Find where the given text appears and provide that cell's center as (X, Y) coordinate. 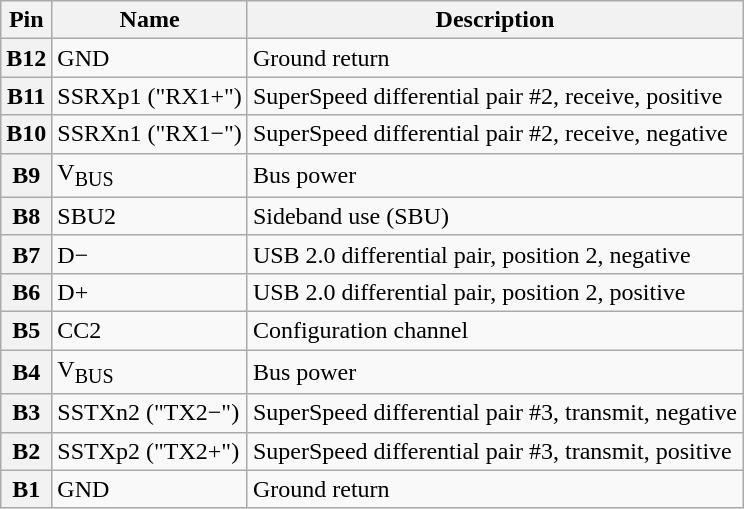
SuperSpeed differential pair #3, transmit, positive (494, 451)
B6 (26, 292)
SSTXn2 ("TX2−") (150, 413)
B2 (26, 451)
B11 (26, 96)
SSRXp1 ("RX1+") (150, 96)
B9 (26, 175)
USB 2.0 differential pair, position 2, positive (494, 292)
B7 (26, 254)
SuperSpeed differential pair #2, receive, positive (494, 96)
Pin (26, 20)
B8 (26, 216)
B5 (26, 331)
SSTXp2 ("TX2+") (150, 451)
SuperSpeed differential pair #2, receive, negative (494, 134)
SSRXn1 ("RX1−") (150, 134)
Description (494, 20)
B10 (26, 134)
B12 (26, 58)
SuperSpeed differential pair #3, transmit, negative (494, 413)
B4 (26, 372)
Configuration channel (494, 331)
D+ (150, 292)
USB 2.0 differential pair, position 2, negative (494, 254)
B3 (26, 413)
D− (150, 254)
Sideband use (SBU) (494, 216)
Name (150, 20)
SBU2 (150, 216)
B1 (26, 489)
CC2 (150, 331)
